Find where the given text appears and provide that cell's center as (X, Y) coordinate. 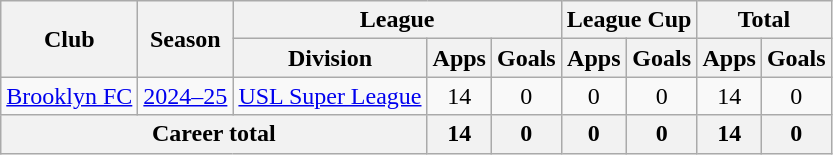
League Cup (629, 20)
League (397, 20)
Brooklyn FC (70, 96)
Season (186, 39)
USL Super League (330, 96)
Club (70, 39)
Total (764, 20)
2024–25 (186, 96)
Career total (214, 134)
Division (330, 58)
